Find where the given text appears and provide that cell's center as [x, y] coordinate. 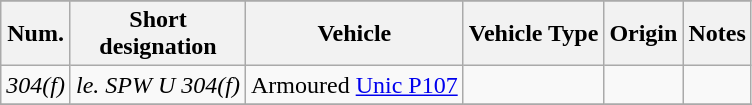
Vehicle [355, 34]
Num. [36, 34]
304(f) [36, 85]
Origin [644, 34]
Vehicle Type [534, 34]
Shortdesignation [158, 34]
Armoured Unic P107 [355, 85]
Notes [717, 34]
le. SPW U 304(f) [158, 85]
